Identify which cell holds the provided text, then report its [X, Y] central coordinate. 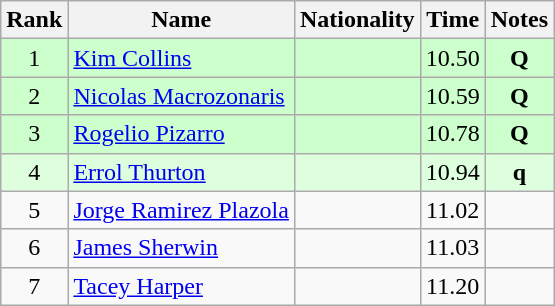
3 [34, 134]
Errol Thurton [182, 172]
10.50 [452, 58]
q [519, 172]
7 [34, 286]
11.03 [452, 248]
4 [34, 172]
Time [452, 20]
11.02 [452, 210]
Jorge Ramirez Plazola [182, 210]
Notes [519, 20]
Nationality [357, 20]
10.94 [452, 172]
Rank [34, 20]
2 [34, 96]
11.20 [452, 286]
Nicolas Macrozonaris [182, 96]
10.59 [452, 96]
James Sherwin [182, 248]
6 [34, 248]
Kim Collins [182, 58]
Tacey Harper [182, 286]
Name [182, 20]
10.78 [452, 134]
5 [34, 210]
Rogelio Pizarro [182, 134]
1 [34, 58]
